Provide the (X, Y) coordinate of the cell's center where the given text is located.  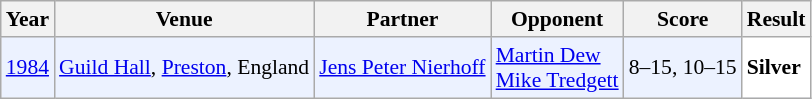
Score (683, 19)
Year (28, 19)
Opponent (558, 19)
Result (776, 19)
Jens Peter Nierhoff (402, 68)
Guild Hall, Preston, England (184, 68)
1984 (28, 68)
8–15, 10–15 (683, 68)
Martin Dew Mike Tredgett (558, 68)
Silver (776, 68)
Venue (184, 19)
Partner (402, 19)
